Determine the [x, y] coordinate at the center of the cell enclosing the given text.  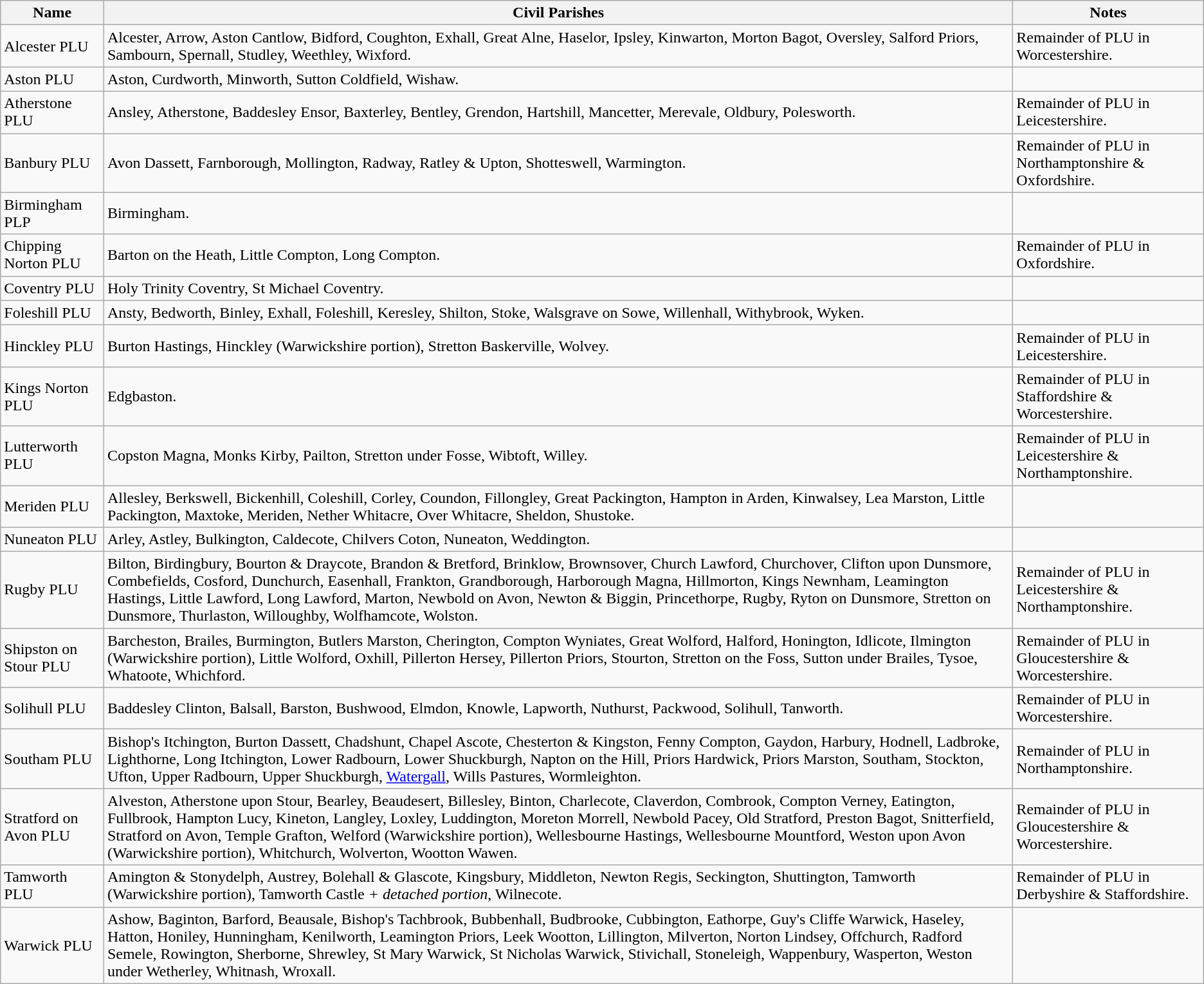
Shipston on Stour PLU [53, 658]
Solihull PLU [53, 709]
Edgbaston. [558, 396]
Burton Hastings, Hinckley (Warwickshire portion), Stretton Baskerville, Wolvey. [558, 346]
Kings Norton PLU [53, 396]
Nuneaton PLU [53, 540]
Baddesley Clinton, Balsall, Barston, Bushwood, Elmdon, Knowle, Lapworth, Nuthurst, Packwood, Solihull, Tanworth. [558, 709]
Coventry PLU [53, 288]
Barton on the Heath, Little Compton, Long Compton. [558, 255]
Copston Magna, Monks Kirby, Pailton, Stretton under Fosse, Wibtoft, Willey. [558, 455]
Ansty, Bedworth, Binley, Exhall, Foleshill, Keresley, Shilton, Stoke, Walsgrave on Sowe, Willenhall, Withybrook, Wyken. [558, 313]
Chipping Norton PLU [53, 255]
Remainder of PLU in Staffordshire & Worcestershire. [1108, 396]
Tamworth PLU [53, 886]
Banbury PLU [53, 163]
Arley, Astley, Bulkington, Caldecote, Chilvers Coton, Nuneaton, Weddington. [558, 540]
Notes [1108, 13]
Birmingham PLP [53, 214]
Lutterworth PLU [53, 455]
Civil Parishes [558, 13]
Southam PLU [53, 759]
Warwick PLU [53, 945]
Stratford on Avon PLU [53, 827]
Foleshill PLU [53, 313]
Name [53, 13]
Hinckley PLU [53, 346]
Meriden PLU [53, 506]
Remainder of PLU in Derbyshire & Staffordshire. [1108, 886]
Avon Dassett, Farnborough, Mollington, Radway, Ratley & Upton, Shotteswell, Warmington. [558, 163]
Alcester PLU [53, 46]
Remainder of PLU in Northamptonshire. [1108, 759]
Rugby PLU [53, 590]
Birmingham. [558, 214]
Remainder of PLU in Northamptonshire & Oxfordshire. [1108, 163]
Holy Trinity Coventry, St Michael Coventry. [558, 288]
Remainder of PLU in Oxfordshire. [1108, 255]
Aston, Curdworth, Minworth, Sutton Coldfield, Wishaw. [558, 79]
Ansley, Atherstone, Baddesley Ensor, Baxterley, Bentley, Grendon, Hartshill, Mancetter, Merevale, Oldbury, Polesworth. [558, 112]
Aston PLU [53, 79]
Atherstone PLU [53, 112]
